Output the [x, y] coordinate of the center of the cell containing the given text.  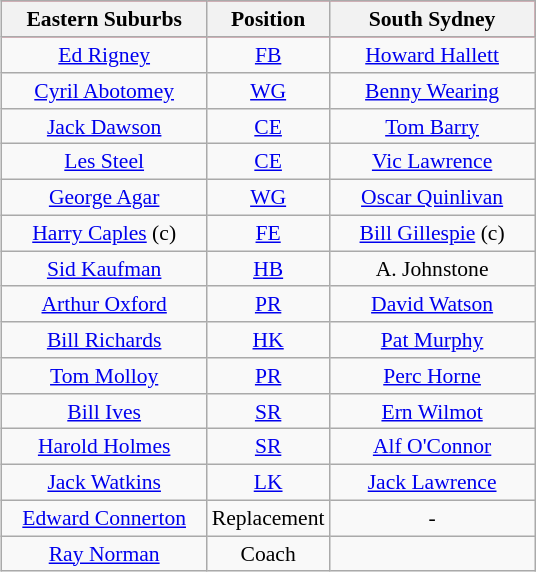
Ray Norman [104, 554]
South Sydney [432, 19]
HB [268, 269]
George Agar [104, 197]
Cyril Abotomey [104, 91]
FB [268, 55]
Alf O'Connor [432, 447]
David Watson [432, 304]
HK [268, 340]
Vic Lawrence [432, 162]
Bill Richards [104, 340]
Jack Watkins [104, 482]
Sid Kaufman [104, 269]
Position [268, 19]
Arthur Oxford [104, 304]
Pat Murphy [432, 340]
Ed Rigney [104, 55]
Jack Dawson [104, 126]
Ern Wilmot [432, 411]
- [432, 518]
Tom Molloy [104, 376]
Coach [268, 554]
Tom Barry [432, 126]
Jack Lawrence [432, 482]
Replacement [268, 518]
LK [268, 482]
Bill Ives [104, 411]
Benny Wearing [432, 91]
Harold Holmes [104, 447]
Howard Hallett [432, 55]
A. Johnstone [432, 269]
Oscar Quinlivan [432, 197]
Edward Connerton [104, 518]
Perc Horne [432, 376]
Bill Gillespie (c) [432, 233]
FE [268, 233]
Harry Caples (c) [104, 233]
Les Steel [104, 162]
Eastern Suburbs [104, 19]
